Return the (x, y) coordinate for the center point of the cell that contains the specified text.  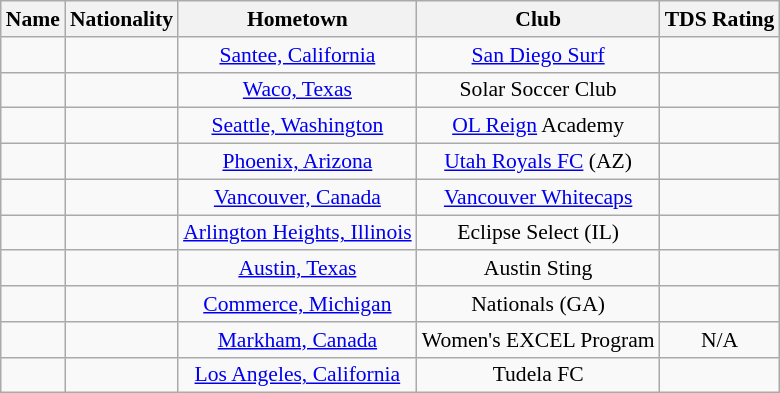
Vancouver, Canada (298, 197)
TDS Rating (720, 19)
Phoenix, Arizona (298, 162)
Waco, Texas (298, 90)
Utah Royals FC (AZ) (538, 162)
Solar Soccer Club (538, 90)
Club (538, 19)
Los Angeles, California (298, 375)
Nationality (122, 19)
Seattle, Washington (298, 126)
Tudela FC (538, 375)
Name (33, 19)
Vancouver Whitecaps (538, 197)
Commerce, Michigan (298, 304)
N/A (720, 340)
Eclipse Select (IL) (538, 233)
San Diego Surf (538, 55)
Austin, Texas (298, 269)
OL Reign Academy (538, 126)
Santee, California (298, 55)
Nationals (GA) (538, 304)
Arlington Heights, Illinois (298, 233)
Markham, Canada (298, 340)
Women's EXCEL Program (538, 340)
Austin Sting (538, 269)
Hometown (298, 19)
